Scan for the cell matching the given text and deliver its (x, y) coordinate at center. 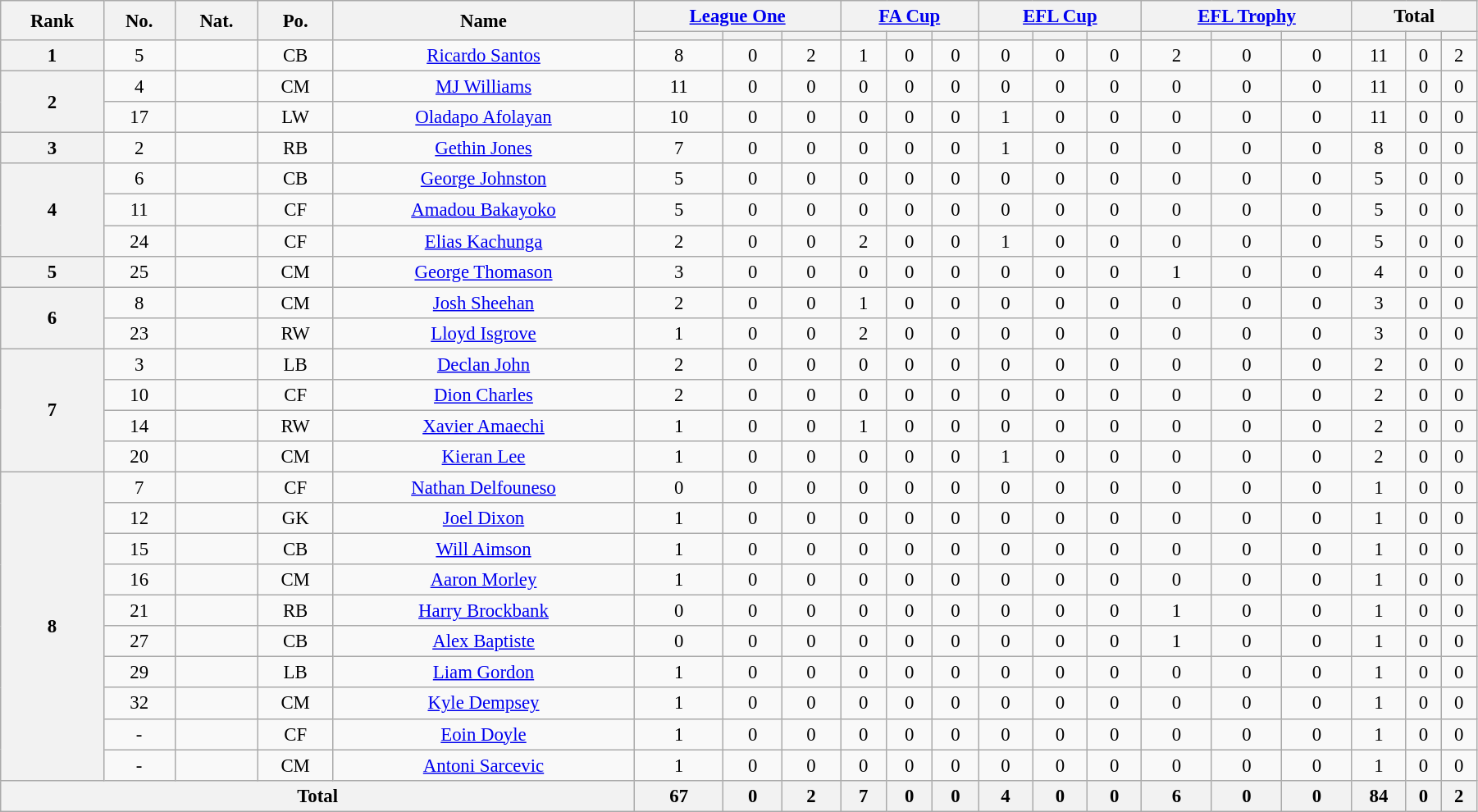
17 (139, 117)
32 (139, 704)
Josh Sheehan (483, 303)
Antoni Sarcevic (483, 765)
Gethin Jones (483, 148)
15 (139, 550)
21 (139, 611)
EFL Trophy (1247, 16)
Elias Kachunga (483, 241)
Dion Charles (483, 395)
23 (139, 333)
16 (139, 580)
Declan John (483, 364)
No. (139, 21)
LW (295, 117)
Liam Gordon (483, 673)
14 (139, 426)
Alex Baptiste (483, 641)
Ricardo Santos (483, 56)
Rank (52, 21)
Harry Brockbank (483, 611)
27 (139, 641)
Oladapo Afolayan (483, 117)
FA Cup (910, 16)
Kieran Lee (483, 457)
George Thomason (483, 271)
Name (483, 21)
Lloyd Isgrove (483, 333)
12 (139, 518)
MJ Williams (483, 87)
Eoin Doyle (483, 734)
25 (139, 271)
29 (139, 673)
20 (139, 457)
Nat. (217, 21)
Kyle Dempsey (483, 704)
EFL Cup (1060, 16)
Po. (295, 21)
Will Aimson (483, 550)
Aaron Morley (483, 580)
Nathan Delfouneso (483, 487)
Joel Dixon (483, 518)
Amadou Bakayoko (483, 210)
84 (1379, 796)
GK (295, 518)
George Johnston (483, 180)
67 (679, 796)
24 (139, 241)
League One (738, 16)
Xavier Amaechi (483, 426)
